Extract the (x, y) coordinate from the center of the cell holding the provided text.  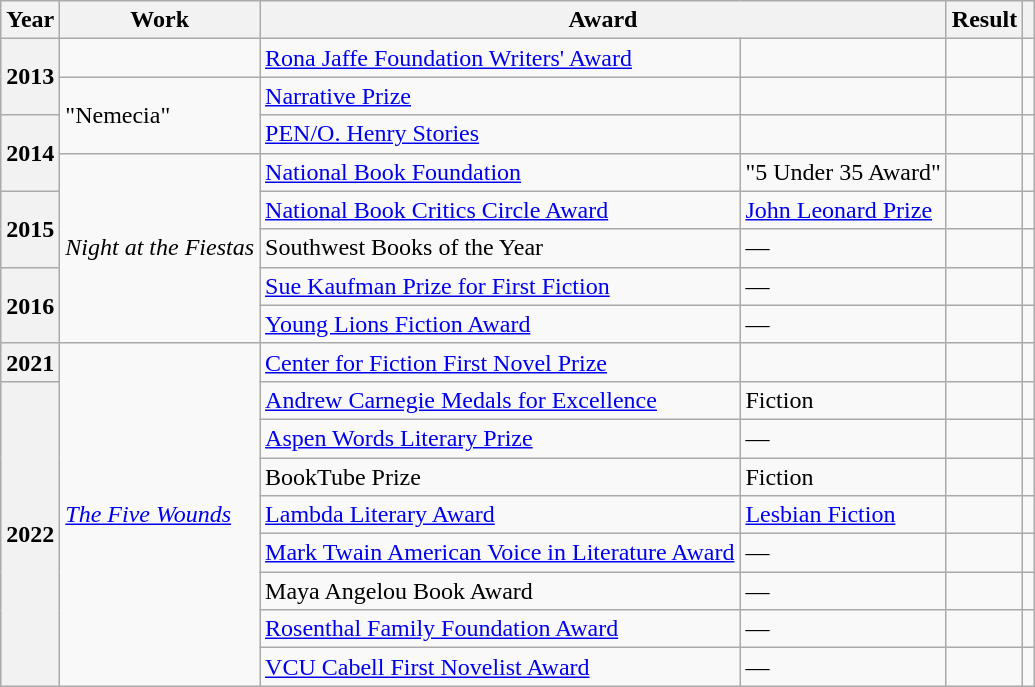
Rosenthal Family Foundation Award (500, 629)
Sue Kaufman Prize for First Fiction (500, 286)
2015 (30, 229)
Night at the Fiestas (160, 248)
Narrative Prize (500, 96)
2016 (30, 305)
The Five Wounds (160, 514)
Maya Angelou Book Award (500, 591)
Center for Fiction First Novel Prize (500, 362)
Lambda Literary Award (500, 515)
Lesbian Fiction (843, 515)
PEN/O. Henry Stories (500, 134)
2021 (30, 362)
VCU Cabell First Novelist Award (500, 667)
Rona Jaffe Foundation Writers' Award (500, 58)
Aspen Words Literary Prize (500, 438)
Result (984, 20)
BookTube Prize (500, 477)
"Nemecia" (160, 115)
Award (604, 20)
2013 (30, 77)
2014 (30, 153)
Southwest Books of the Year (500, 248)
"5 Under 35 Award" (843, 172)
Andrew Carnegie Medals for Excellence (500, 400)
Year (30, 20)
Work (160, 20)
John Leonard Prize (843, 210)
2022 (30, 533)
Mark Twain American Voice in Literature Award (500, 553)
National Book Critics Circle Award (500, 210)
Young Lions Fiction Award (500, 324)
National Book Foundation (500, 172)
